Extract the (X, Y) coordinate from the center of the cell holding the provided text.  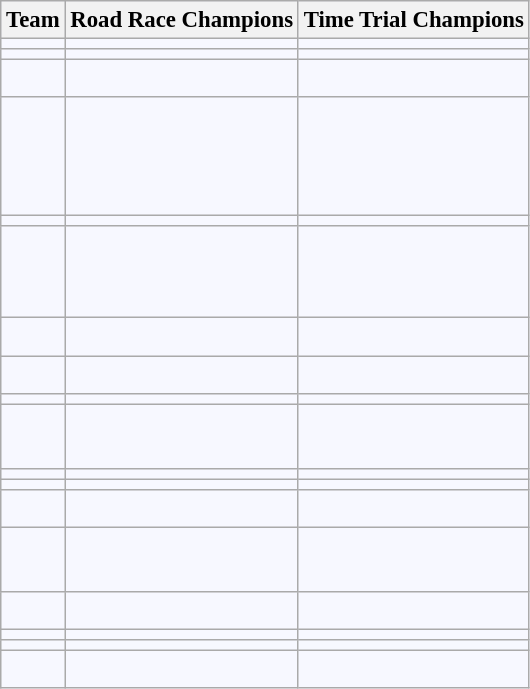
Road Race Champions (182, 20)
Team (33, 20)
Time Trial Champions (414, 20)
